Pinpoint the cell where the given text exists, returning its (x, y) midpoint coordinate. 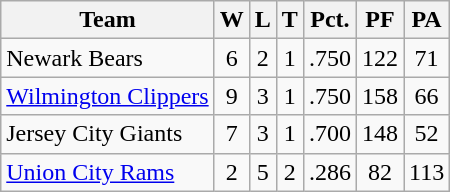
66 (427, 96)
PF (380, 20)
9 (232, 96)
52 (427, 134)
71 (427, 58)
W (232, 20)
Team (108, 20)
82 (380, 172)
Wilmington Clippers (108, 96)
.286 (330, 172)
Union City Rams (108, 172)
6 (232, 58)
PA (427, 20)
Jersey City Giants (108, 134)
158 (380, 96)
148 (380, 134)
Newark Bears (108, 58)
7 (232, 134)
Pct. (330, 20)
L (262, 20)
5 (262, 172)
T (290, 20)
113 (427, 172)
122 (380, 58)
.700 (330, 134)
